Identify which cell holds the provided text, then report its (X, Y) central coordinate. 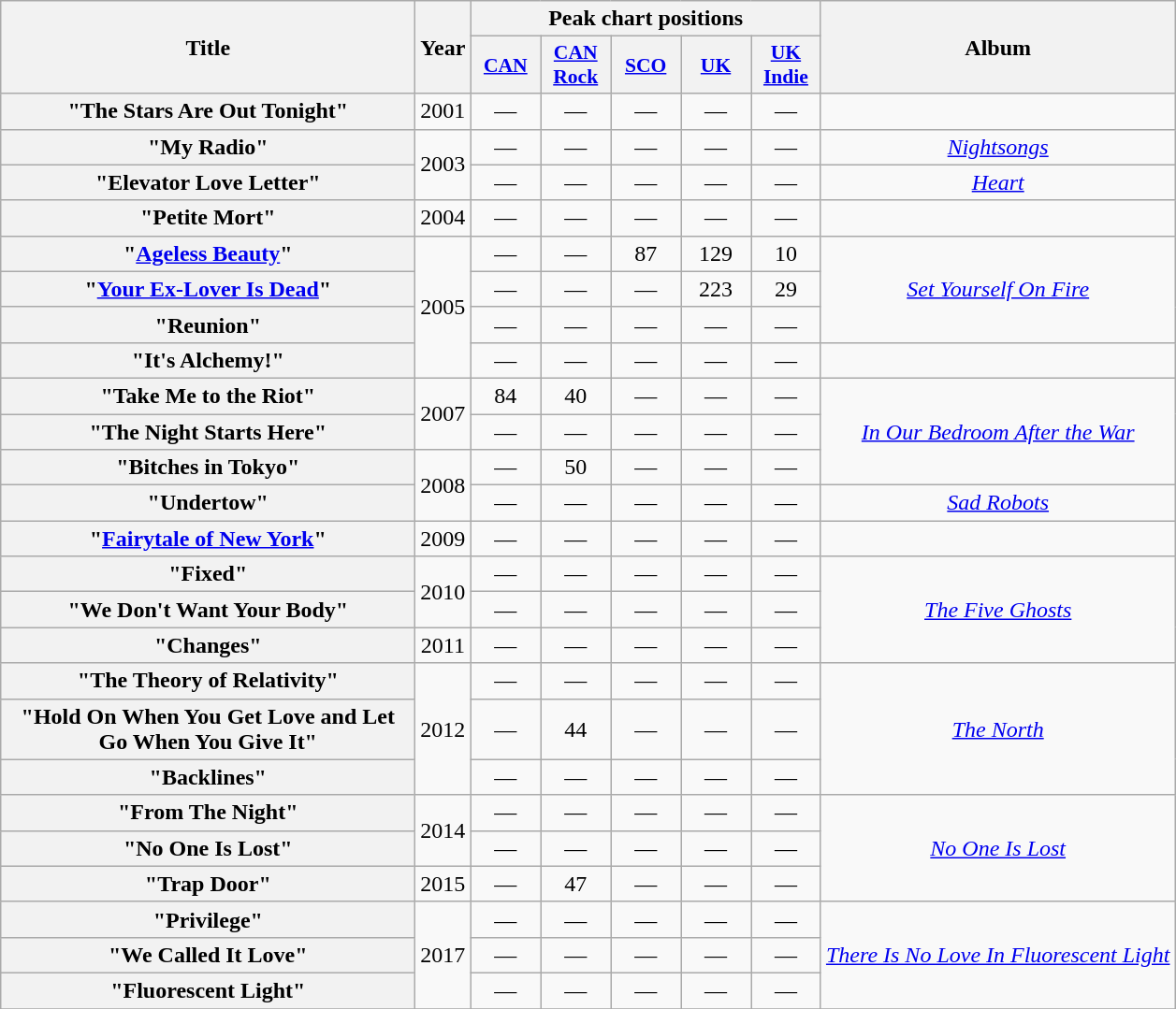
In Our Bedroom After the War (997, 431)
50 (576, 468)
"Hold On When You Get Love and Let Go When You Give It" (208, 729)
"Trap Door" (208, 884)
"It's Alchemy!" (208, 360)
2014 (443, 830)
10 (786, 253)
47 (576, 884)
129 (717, 253)
"Your Ex-Lover Is Dead" (208, 289)
"Fairytale of New York" (208, 539)
"The Night Starts Here" (208, 431)
No One Is Lost (997, 848)
"Ageless Beauty" (208, 253)
2007 (443, 413)
"From The Night" (208, 813)
"No One Is Lost" (208, 848)
"Elevator Love Letter" (208, 182)
"Take Me to the Riot" (208, 396)
Nightsongs (997, 147)
2008 (443, 485)
SCO (646, 65)
Peak chart positions (646, 19)
Year (443, 47)
"We Don't Want Your Body" (208, 610)
"Bitches in Tokyo" (208, 468)
"Fixed" (208, 574)
2012 (443, 729)
"Backlines" (208, 777)
2001 (443, 111)
40 (576, 396)
The Five Ghosts (997, 610)
"We Called It Love" (208, 955)
UKIndie (786, 65)
Set Yourself On Fire (997, 289)
"Fluorescent Light" (208, 990)
2005 (443, 307)
Sad Robots (997, 503)
2010 (443, 592)
223 (717, 289)
2015 (443, 884)
29 (786, 289)
CANRock (576, 65)
"The Theory of Relativity" (208, 681)
2004 (443, 218)
2011 (443, 645)
"Petite Mort" (208, 218)
CAN (505, 65)
2003 (443, 165)
UK (717, 65)
"Changes" (208, 645)
2017 (443, 955)
Album (997, 47)
Heart (997, 182)
"My Radio" (208, 147)
Title (208, 47)
The North (997, 729)
"Undertow" (208, 503)
"Privilege" (208, 919)
"The Stars Are Out Tonight" (208, 111)
"Reunion" (208, 324)
84 (505, 396)
There Is No Love In Fluorescent Light (997, 955)
87 (646, 253)
44 (576, 729)
2009 (443, 539)
